Pinpoint the cell where the given text exists, returning its (X, Y) midpoint coordinate. 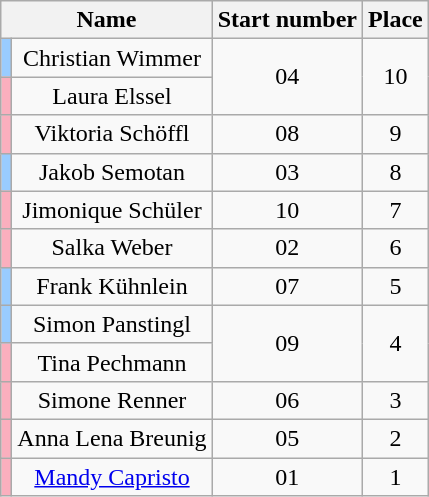
1 (396, 477)
04 (287, 77)
Anna Lena Breunig (112, 438)
5 (396, 286)
Salka Weber (112, 248)
05 (287, 438)
01 (287, 477)
Frank Kühnlein (112, 286)
Christian Wimmer (112, 58)
07 (287, 286)
8 (396, 172)
06 (287, 400)
Simone Renner (112, 400)
Simon Panstingl (112, 324)
Place (396, 20)
6 (396, 248)
Mandy Capristo (112, 477)
Jakob Semotan (112, 172)
08 (287, 134)
Start number (287, 20)
Name (106, 20)
7 (396, 210)
9 (396, 134)
02 (287, 248)
09 (287, 343)
3 (396, 400)
2 (396, 438)
Jimonique Schüler (112, 210)
Viktoria Schöffl (112, 134)
4 (396, 343)
Tina Pechmann (112, 362)
Laura Elssel (112, 96)
03 (287, 172)
